Detect which cell encompasses the target text, then output its [x, y] center coordinate. 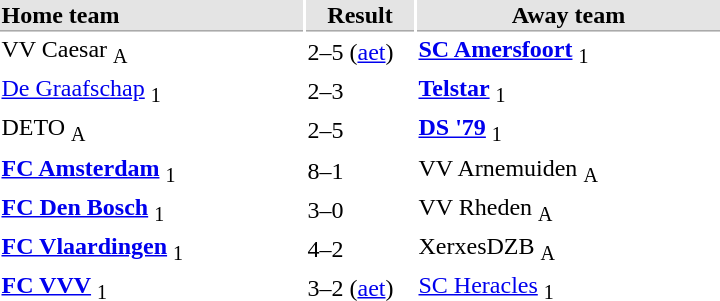
3–0 [360, 210]
2–5 [360, 131]
De Graafschap 1 [152, 92]
2–3 [360, 92]
VV Caesar A [152, 52]
Away team [568, 16]
8–1 [360, 170]
4–2 [360, 249]
FC Den Bosch 1 [152, 210]
DS '79 1 [568, 131]
FC Vlaardingen 1 [152, 249]
FC Amsterdam 1 [152, 170]
SC Amersfoort 1 [568, 52]
XerxesDZB A [568, 249]
Result [360, 16]
VV Rheden A [568, 210]
VV Arnemuiden A [568, 170]
DETO A [152, 131]
Telstar 1 [568, 92]
2–5 (aet) [360, 52]
Home team [152, 16]
